Return the (x, y) coordinate for the center point of the cell that contains the specified text.  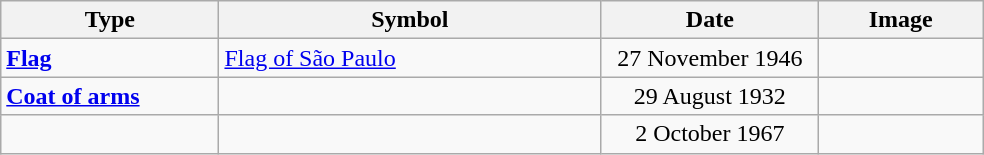
Image (901, 20)
Flag (110, 58)
Coat of arms (110, 96)
Type (110, 20)
Flag of São Paulo (410, 58)
2 October 1967 (710, 134)
27 November 1946 (710, 58)
Date (710, 20)
Symbol (410, 20)
29 August 1932 (710, 96)
